Locate the cell with the specified text and output its [x, y] center coordinate. 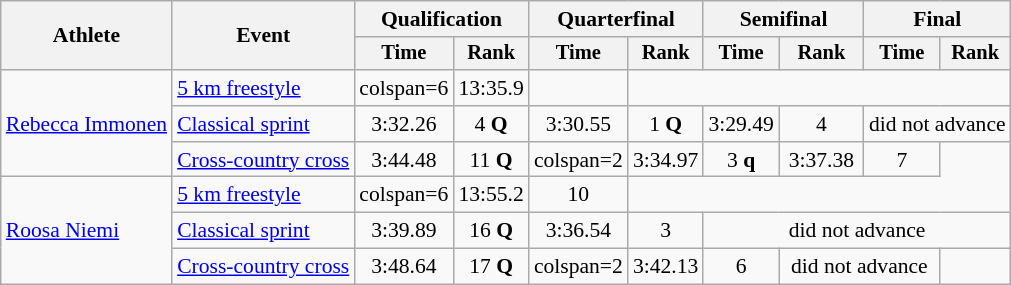
16 Q [490, 231]
Roosa Niemi [86, 230]
3:36.54 [578, 231]
3:37.38 [822, 160]
3:39.89 [404, 231]
4 Q [490, 124]
3:30.55 [578, 124]
Final [938, 19]
3:48.64 [404, 267]
17 Q [490, 267]
3:42.13 [666, 267]
3:29.49 [740, 124]
3:32.26 [404, 124]
3:34.97 [666, 160]
Event [263, 36]
6 [740, 267]
13:35.9 [490, 88]
1 Q [666, 124]
Semifinal [783, 19]
13:55.2 [490, 195]
Athlete [86, 36]
3:44.48 [404, 160]
Quarterfinal [616, 19]
3 q [740, 160]
Rebecca Immonen [86, 124]
7 [902, 160]
4 [822, 124]
3 [666, 231]
Qualification [442, 19]
10 [578, 195]
11 Q [490, 160]
